Scan for the cell matching the given text and deliver its (x, y) coordinate at center. 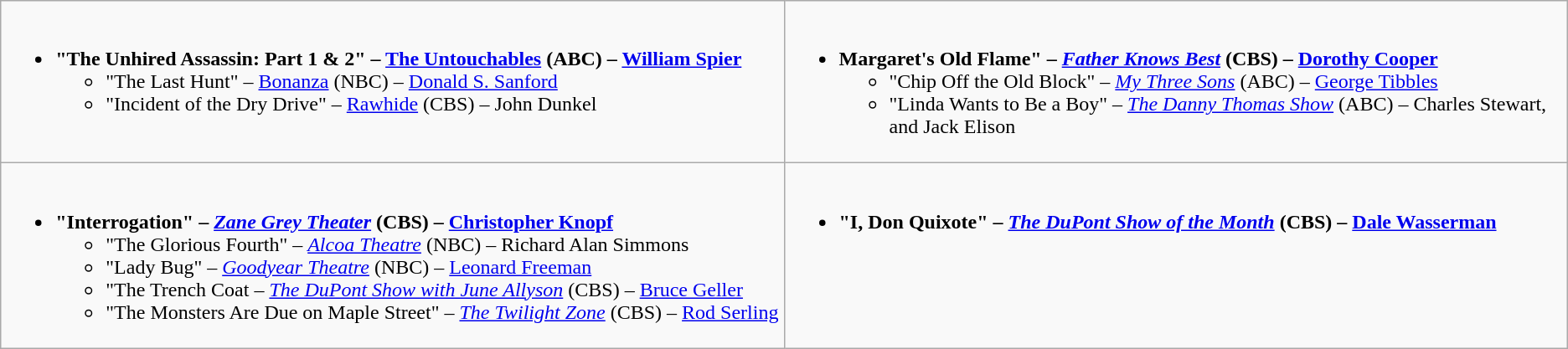
"I, Don Quixote" – The DuPont Show of the Month (CBS) – Dale Wasserman (1176, 256)
